Search for the cell housing the specified text and yield its (x, y) center coordinate. 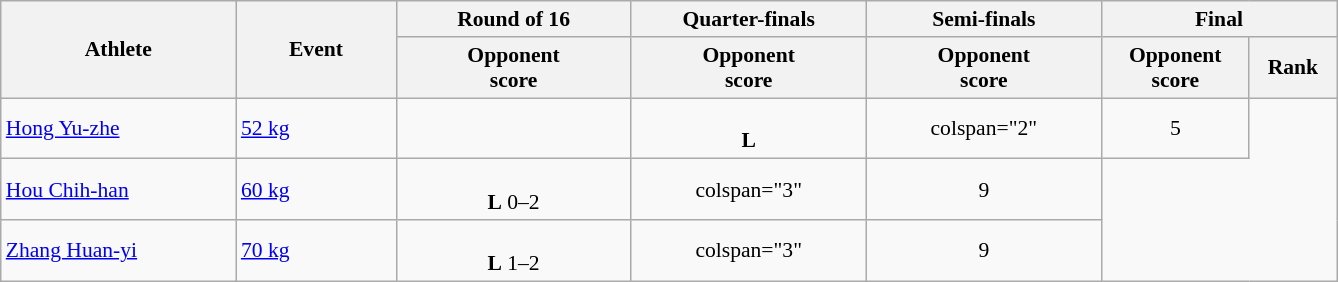
Hou Chih-han (118, 190)
Semi-finals (984, 19)
Zhang Huan-yi (118, 250)
Round of 16 (514, 19)
Quarter-finals (748, 19)
60 kg (316, 190)
Event (316, 50)
Final (1218, 19)
L 0–2 (514, 190)
Rank (1292, 68)
colspan="2" (984, 128)
L (748, 128)
L 1–2 (514, 250)
Hong Yu-zhe (118, 128)
70 kg (316, 250)
5 (1175, 128)
Athlete (118, 50)
52 kg (316, 128)
